Output the [X, Y] coordinate of the center of the cell containing the given text.  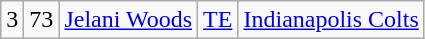
3 [12, 20]
Indianapolis Colts [331, 20]
Jelani Woods [128, 20]
TE [218, 20]
73 [42, 20]
